Return the [x, y] coordinate for the center point of the cell that contains the specified text.  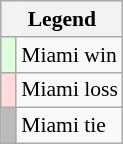
Miami win [70, 55]
Miami loss [70, 90]
Miami tie [70, 126]
Legend [62, 19]
